Provide the (x, y) coordinate of the cell's center where the given text is located.  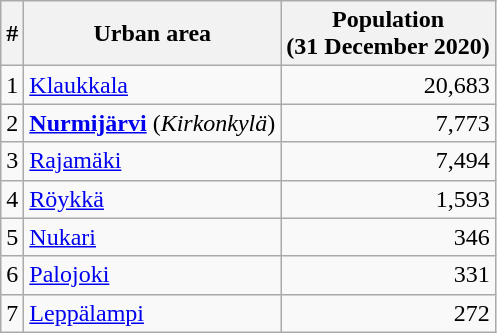
7 (12, 313)
2 (12, 123)
3 (12, 161)
5 (12, 237)
331 (388, 275)
Population(31 December 2020) (388, 34)
20,683 (388, 85)
Leppälampi (152, 313)
4 (12, 199)
Röykkä (152, 199)
Rajamäki (152, 161)
1 (12, 85)
Urban area (152, 34)
7,773 (388, 123)
Klaukkala (152, 85)
Nurmijärvi (Kirkonkylä) (152, 123)
272 (388, 313)
1,593 (388, 199)
# (12, 34)
346 (388, 237)
7,494 (388, 161)
6 (12, 275)
Nukari (152, 237)
Palojoki (152, 275)
